Determine the [x, y] coordinate at the center of the cell enclosing the given text.  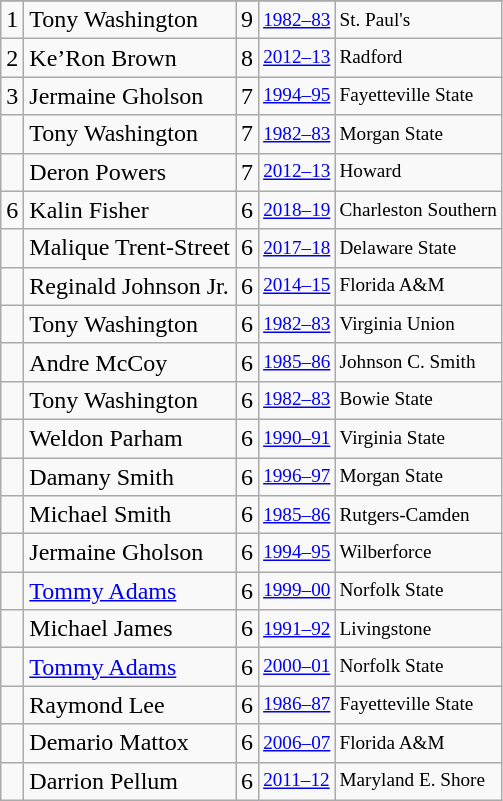
1996–97 [297, 477]
2 [12, 58]
Ke’Ron Brown [130, 58]
2011–12 [297, 781]
Johnson C. Smith [418, 362]
Radford [418, 58]
St. Paul's [418, 20]
2000–01 [297, 667]
Virginia Union [418, 324]
Maryland E. Shore [418, 781]
1990–91 [297, 438]
Virginia State [418, 438]
2017–18 [297, 248]
Weldon Parham [130, 438]
Demario Mattox [130, 743]
Malique Trent-Street [130, 248]
8 [248, 58]
2006–07 [297, 743]
Deron Powers [130, 172]
Rutgers-Camden [418, 515]
Raymond Lee [130, 705]
1999–00 [297, 591]
Darrion Pellum [130, 781]
Kalin Fisher [130, 210]
1 [12, 20]
9 [248, 20]
3 [12, 96]
1986–87 [297, 705]
Michael James [130, 629]
Delaware State [418, 248]
Wilberforce [418, 553]
Livingstone [418, 629]
Michael Smith [130, 515]
Reginald Johnson Jr. [130, 286]
Damany Smith [130, 477]
2018–19 [297, 210]
1991–92 [297, 629]
2014–15 [297, 286]
Bowie State [418, 400]
Charleston Southern [418, 210]
Andre McCoy [130, 362]
Howard [418, 172]
